Scan for the cell matching the given text and deliver its (x, y) coordinate at center. 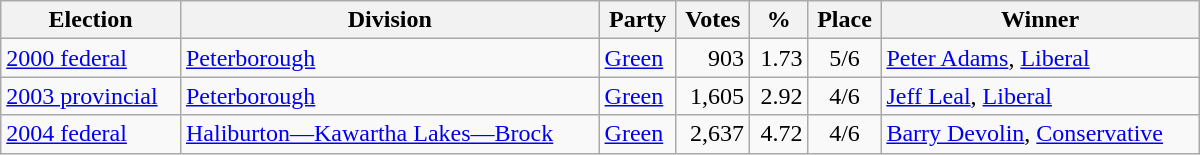
Place (844, 20)
4.72 (778, 134)
Jeff Leal, Liberal (1040, 96)
% (778, 20)
2,637 (712, 134)
Division (390, 20)
2004 federal (91, 134)
Party (638, 20)
2.92 (778, 96)
Peter Adams, Liberal (1040, 58)
5/6 (844, 58)
1.73 (778, 58)
2000 federal (91, 58)
2003 provincial (91, 96)
Election (91, 20)
Haliburton—Kawartha Lakes—Brock (390, 134)
Winner (1040, 20)
Votes (712, 20)
1,605 (712, 96)
Barry Devolin, Conservative (1040, 134)
903 (712, 58)
